Output the [x, y] coordinate of the center of the cell containing the given text.  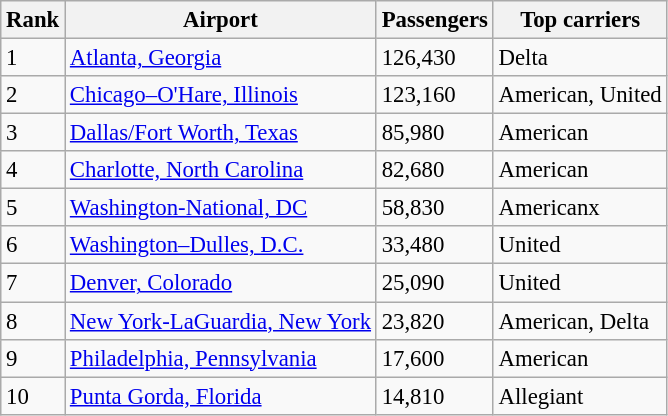
14,810 [434, 396]
Punta Gorda, Florida [221, 396]
25,090 [434, 283]
Americanx [580, 208]
10 [33, 396]
New York-LaGuardia, New York [221, 321]
7 [33, 283]
Washington–Dulles, D.C. [221, 245]
23,820 [434, 321]
Delta [580, 58]
3 [33, 133]
126,430 [434, 58]
33,480 [434, 245]
Atlanta, Georgia [221, 58]
82,680 [434, 170]
Denver, Colorado [221, 283]
Charlotte, North Carolina [221, 170]
American, Delta [580, 321]
Top carriers [580, 20]
85,980 [434, 133]
17,600 [434, 358]
2 [33, 95]
American, United [580, 95]
Rank [33, 20]
1 [33, 58]
Dallas/Fort Worth, Texas [221, 133]
Chicago–O'Hare, Illinois [221, 95]
4 [33, 170]
9 [33, 358]
5 [33, 208]
Washington-National, DC [221, 208]
Passengers [434, 20]
6 [33, 245]
Airport [221, 20]
Allegiant [580, 396]
8 [33, 321]
Philadelphia, Pennsylvania [221, 358]
123,160 [434, 95]
58,830 [434, 208]
